Return (x, y) of the center of cell containing provided text 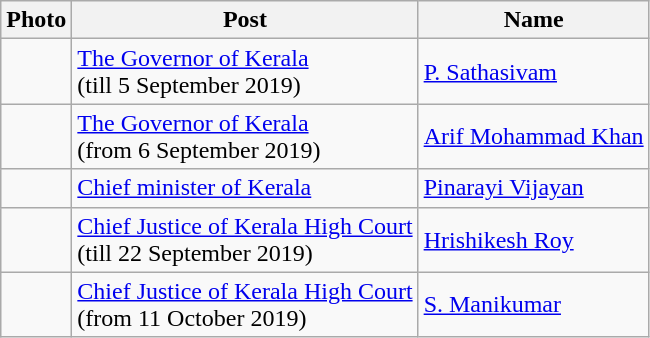
Hrishikesh Roy (534, 240)
Pinarayi Vijayan (534, 188)
Chief Justice of Kerala High Court(from 11 October 2019) (245, 304)
Post (245, 20)
Chief Justice of Kerala High Court(till 22 September 2019) (245, 240)
Photo (36, 20)
Chief minister of Kerala (245, 188)
The Governor of Kerala(from 6 September 2019) (245, 136)
The Governor of Kerala(till 5 September 2019) (245, 72)
S. Manikumar (534, 304)
Arif Mohammad Khan (534, 136)
P. Sathasivam (534, 72)
Name (534, 20)
